Locate the cell with the specified text and output its [x, y] center coordinate. 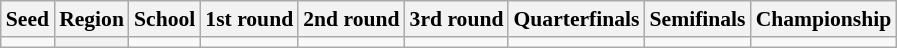
Semifinals [698, 19]
Region [92, 19]
3rd round [457, 19]
Quarterfinals [576, 19]
Championship [824, 19]
School [164, 19]
2nd round [351, 19]
Seed [28, 19]
1st round [249, 19]
